From the cell containing the given text, extract its center point as (x, y) coordinate. 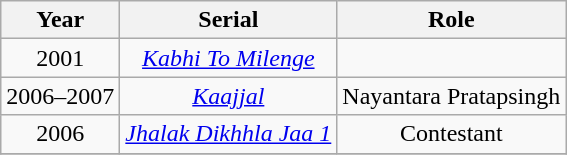
Role (452, 20)
Kaajjal (228, 96)
Year (60, 20)
2006 (60, 134)
Kabhi To Milenge (228, 58)
Contestant (452, 134)
Nayantara Pratapsingh (452, 96)
2001 (60, 58)
Jhalak Dikhhla Jaa 1 (228, 134)
2006–2007 (60, 96)
Serial (228, 20)
